Return the [X, Y] coordinate for the center point of the cell that contains the specified text.  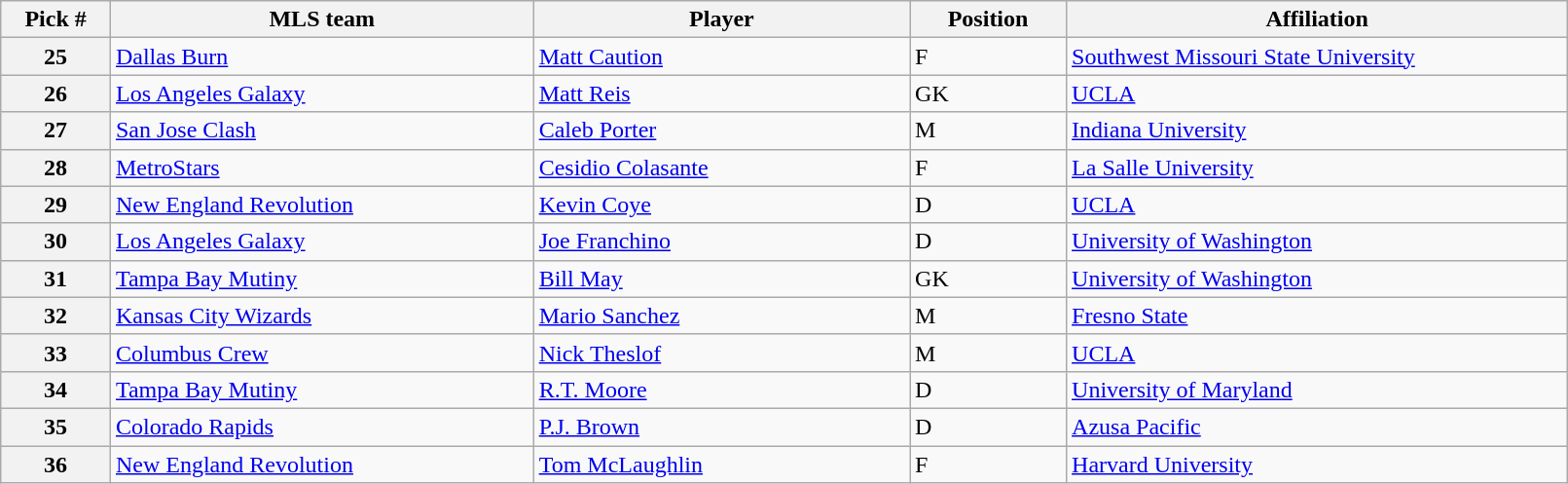
Colorado Rapids [321, 427]
Nick Theslof [721, 353]
Player [721, 19]
Matt Caution [721, 56]
San Jose Clash [321, 130]
University of Maryland [1318, 390]
Southwest Missouri State University [1318, 56]
Pick # [56, 19]
La Salle University [1318, 168]
Bill May [721, 279]
Kansas City Wizards [321, 316]
MLS team [321, 19]
28 [56, 168]
26 [56, 93]
Indiana University [1318, 130]
Azusa Pacific [1318, 427]
Kevin Coye [721, 205]
31 [56, 279]
34 [56, 390]
27 [56, 130]
Affiliation [1318, 19]
Mario Sanchez [721, 316]
Joe Franchino [721, 242]
32 [56, 316]
30 [56, 242]
Fresno State [1318, 316]
Dallas Burn [321, 56]
33 [56, 353]
25 [56, 56]
Columbus Crew [321, 353]
Tom McLaughlin [721, 465]
Caleb Porter [721, 130]
R.T. Moore [721, 390]
Matt Reis [721, 93]
MetroStars [321, 168]
29 [56, 205]
Cesidio Colasante [721, 168]
35 [56, 427]
Position [989, 19]
Harvard University [1318, 465]
36 [56, 465]
P.J. Brown [721, 427]
